Determine the (x, y) coordinate at the center of the cell enclosing the given text.  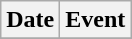
Date (30, 20)
Event (96, 20)
